Scan for the cell matching the given text and deliver its (X, Y) coordinate at center. 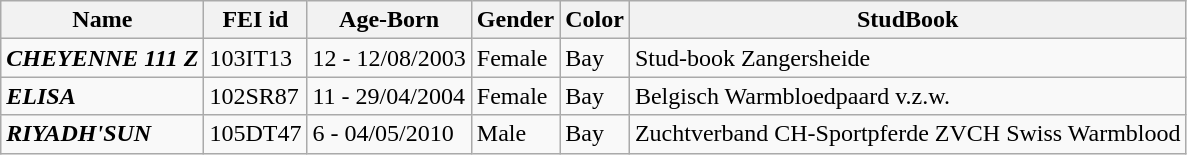
105DT47 (256, 134)
Gender (515, 20)
Color (595, 20)
StudBook (908, 20)
CHEYENNE 111 Z (102, 58)
RIYADH'SUN (102, 134)
Belgisch Warmbloedpaard v.z.w. (908, 96)
ELISA (102, 96)
12 - 12/08/2003 (389, 58)
102SR87 (256, 96)
FEI id (256, 20)
Male (515, 134)
11 - 29/04/2004 (389, 96)
Age-Born (389, 20)
Stud-book Zangersheide (908, 58)
Zuchtverband CH-Sportpferde ZVCH Swiss Warmblood (908, 134)
103IT13 (256, 58)
6 - 04/05/2010 (389, 134)
Name (102, 20)
